Detect which cell encompasses the target text, then output its (X, Y) center coordinate. 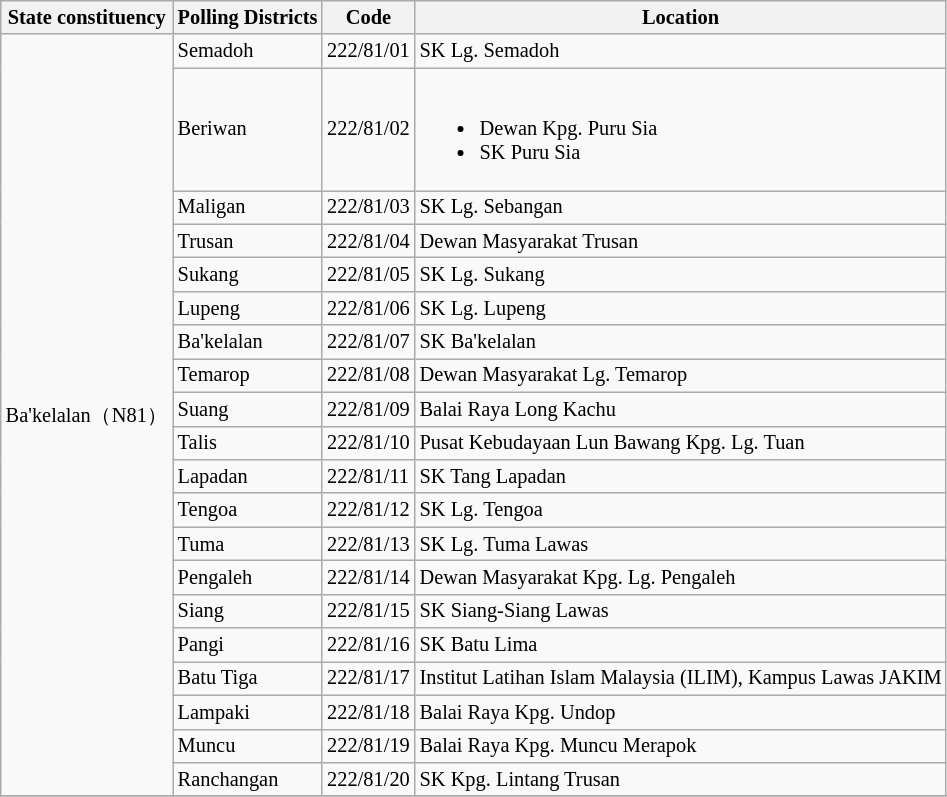
SK Lg. Semadoh (681, 51)
Tuma (248, 544)
Batu Tiga (248, 678)
222/81/16 (368, 645)
Ba'kelalan (248, 342)
Balai Raya Long Kachu (681, 409)
Dewan Masyarakat Trusan (681, 241)
222/81/06 (368, 308)
222/81/04 (368, 241)
Maligan (248, 207)
Muncu (248, 746)
Dewan Masyarakat Lg. Temarop (681, 375)
Polling Districts (248, 17)
SK Tang Lapadan (681, 476)
SK Lg. Sebangan (681, 207)
222/81/03 (368, 207)
Dewan Kpg. Puru SiaSK Puru Sia (681, 129)
SK Lg. Sukang (681, 274)
Balai Raya Kpg. Muncu Merapok (681, 746)
222/81/11 (368, 476)
222/81/19 (368, 746)
SK Lg. Tuma Lawas (681, 544)
222/81/07 (368, 342)
222/81/20 (368, 779)
Semadoh (248, 51)
Balai Raya Kpg. Undop (681, 712)
222/81/02 (368, 129)
Talis (248, 443)
Tengoa (248, 510)
222/81/14 (368, 577)
Dewan Masyarakat Kpg. Lg. Pengaleh (681, 577)
222/81/17 (368, 678)
SK Lg. Lupeng (681, 308)
SK Lg. Tengoa (681, 510)
Ranchangan (248, 779)
Trusan (248, 241)
Lapadan (248, 476)
Pangi (248, 645)
SK Batu Lima (681, 645)
Institut Latihan Islam Malaysia (ILIM), Kampus Lawas JAKIM (681, 678)
Suang (248, 409)
SK Kpg. Lintang Trusan (681, 779)
Pusat Kebudayaan Lun Bawang Kpg. Lg. Tuan (681, 443)
222/81/13 (368, 544)
Temarop (248, 375)
Pengaleh (248, 577)
Siang (248, 611)
Lampaki (248, 712)
222/81/08 (368, 375)
Location (681, 17)
Ba'kelalan（N81） (87, 415)
SK Ba'kelalan (681, 342)
222/81/01 (368, 51)
SK Siang-Siang Lawas (681, 611)
222/81/15 (368, 611)
Lupeng (248, 308)
State constituency (87, 17)
222/81/10 (368, 443)
222/81/09 (368, 409)
Code (368, 17)
222/81/18 (368, 712)
222/81/05 (368, 274)
222/81/12 (368, 510)
Beriwan (248, 129)
Sukang (248, 274)
